Output the (X, Y) coordinate of the center of the cell containing the given text.  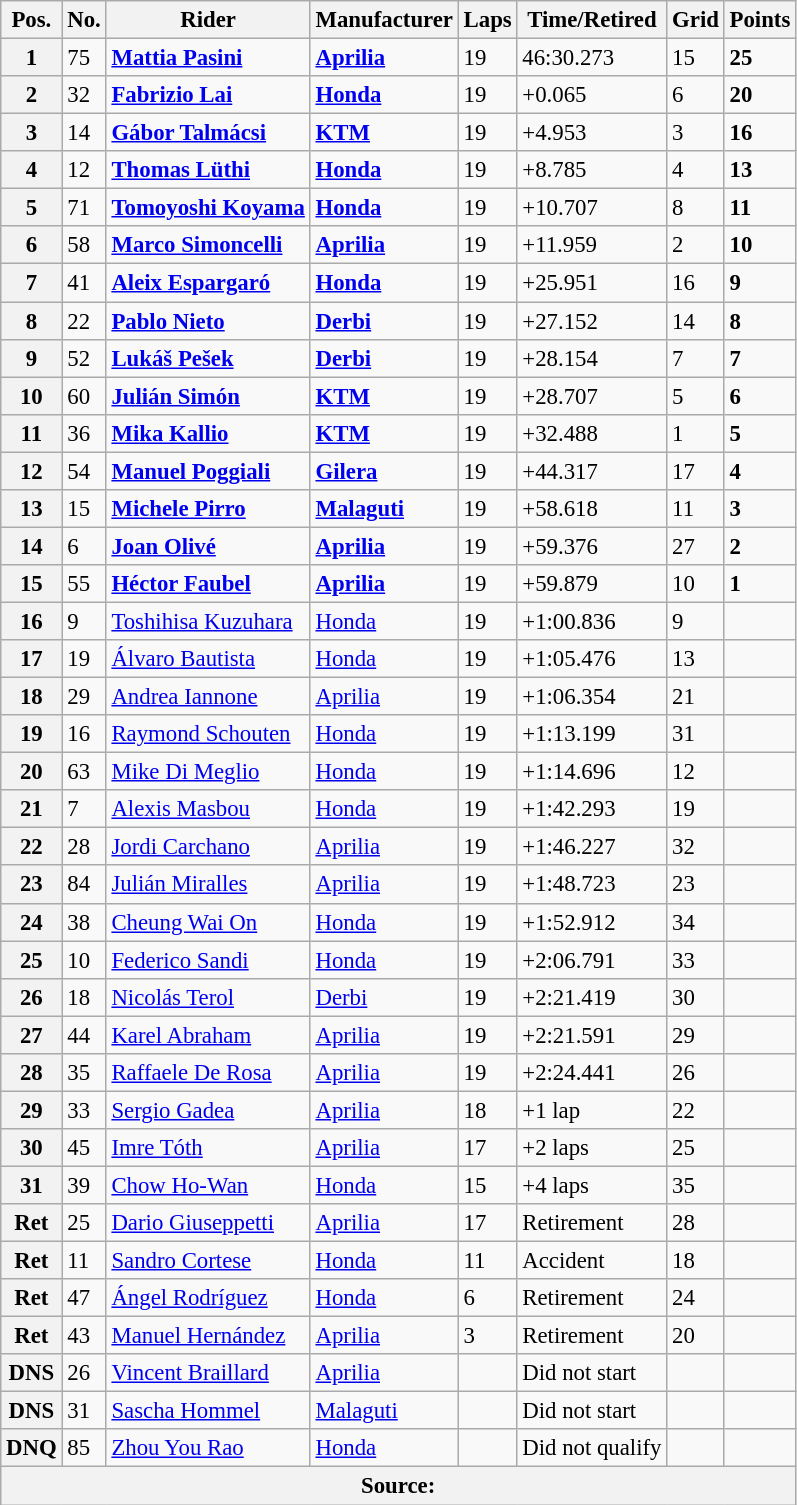
+44.317 (592, 471)
36 (84, 433)
+58.618 (592, 509)
Lukáš Pešek (208, 358)
38 (84, 922)
Manuel Hernández (208, 1336)
Laps (488, 20)
Aleix Espargaró (208, 283)
Sandro Cortese (208, 1261)
84 (84, 885)
+11.959 (592, 245)
58 (84, 245)
55 (84, 584)
Vincent Braillard (208, 1373)
Ángel Rodríguez (208, 1298)
Gilera (384, 471)
+1:00.836 (592, 621)
Héctor Faubel (208, 584)
+1 lap (592, 1110)
DNQ (32, 1449)
Pos. (32, 20)
Accident (592, 1261)
Chow Ho-Wan (208, 1185)
41 (84, 283)
Gábor Talmácsi (208, 133)
Julián Miralles (208, 885)
Source: (398, 1486)
Andrea Iannone (208, 697)
Sergio Gadea (208, 1110)
Manuel Poggiali (208, 471)
+2:24.441 (592, 1073)
34 (696, 922)
Michele Pirro (208, 509)
+1:05.476 (592, 659)
+1:06.354 (592, 697)
63 (84, 772)
Julián Simón (208, 396)
+2:21.591 (592, 1035)
+59.376 (592, 546)
Tomoyoshi Koyama (208, 208)
71 (84, 208)
+1:13.199 (592, 734)
+10.707 (592, 208)
Nicolás Terol (208, 997)
+1:52.912 (592, 922)
+0.065 (592, 95)
+59.879 (592, 584)
+27.152 (592, 321)
+32.488 (592, 433)
+1:48.723 (592, 885)
+25.951 (592, 283)
+28.154 (592, 358)
Toshihisa Kuzuhara (208, 621)
Mattia Pasini (208, 58)
47 (84, 1298)
+4 laps (592, 1185)
+1:42.293 (592, 809)
39 (84, 1185)
Marco Simoncelli (208, 245)
Points (760, 20)
+4.953 (592, 133)
Grid (696, 20)
45 (84, 1148)
No. (84, 20)
44 (84, 1035)
Karel Abraham (208, 1035)
Federico Sandi (208, 960)
Alexis Masbou (208, 809)
85 (84, 1449)
Sascha Hommel (208, 1411)
Zhou You Rao (208, 1449)
75 (84, 58)
Mike Di Meglio (208, 772)
Time/Retired (592, 20)
Mika Kallio (208, 433)
Jordi Carchano (208, 847)
Cheung Wai On (208, 922)
Did not qualify (592, 1449)
43 (84, 1336)
Manufacturer (384, 20)
52 (84, 358)
Thomas Lüthi (208, 170)
+1:46.227 (592, 847)
46:30.273 (592, 58)
Fabrizio Lai (208, 95)
Joan Olivé (208, 546)
54 (84, 471)
+8.785 (592, 170)
Raymond Schouten (208, 734)
Imre Tóth (208, 1148)
+28.707 (592, 396)
Álvaro Bautista (208, 659)
+2:06.791 (592, 960)
Rider (208, 20)
60 (84, 396)
+1:14.696 (592, 772)
Dario Giuseppetti (208, 1223)
+2 laps (592, 1148)
Raffaele De Rosa (208, 1073)
Pablo Nieto (208, 321)
+2:21.419 (592, 997)
